Locate the cell with the specified text and output its [X, Y] center coordinate. 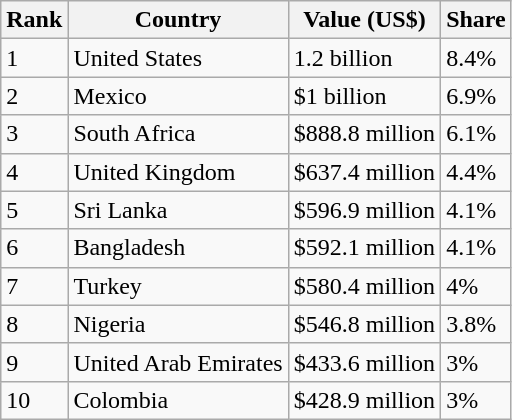
$580.4 million [364, 286]
1 [34, 58]
Nigeria [178, 324]
Value (US$) [364, 20]
3 [34, 134]
4% [476, 286]
United States [178, 58]
Colombia [178, 400]
5 [34, 210]
Bangladesh [178, 248]
Rank [34, 20]
Sri Lanka [178, 210]
2 [34, 96]
$546.8 million [364, 324]
$592.1 million [364, 248]
Mexico [178, 96]
9 [34, 362]
$428.9 million [364, 400]
6.9% [476, 96]
Turkey [178, 286]
$1 billion [364, 96]
$596.9 million [364, 210]
Share [476, 20]
South Africa [178, 134]
8.4% [476, 58]
United Kingdom [178, 172]
10 [34, 400]
3.8% [476, 324]
6 [34, 248]
4 [34, 172]
6.1% [476, 134]
7 [34, 286]
4.4% [476, 172]
1.2 billion [364, 58]
8 [34, 324]
$888.8 million [364, 134]
Country [178, 20]
United Arab Emirates [178, 362]
$637.4 million [364, 172]
$433.6 million [364, 362]
